Detect which cell encompasses the target text, then output its [X, Y] center coordinate. 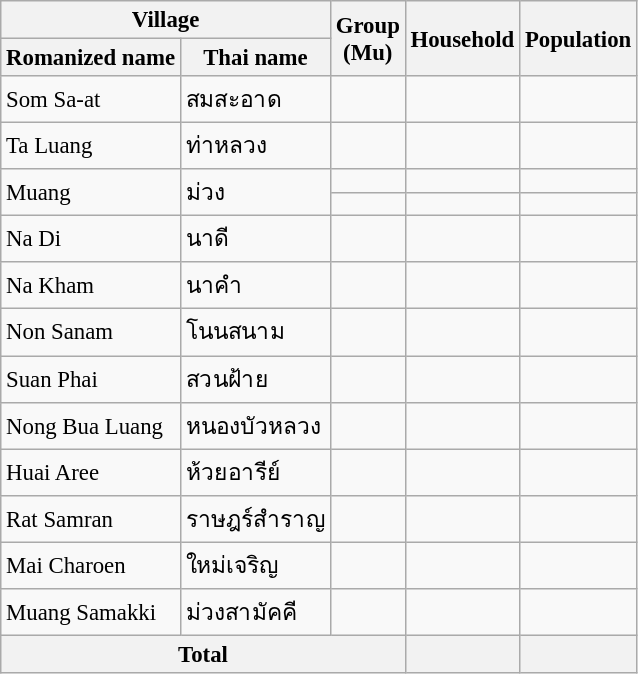
Mai Charoen [91, 566]
ม่วงสามัคคี [255, 612]
Population [578, 38]
ราษฎร์สำราญ [255, 518]
Muang Samakki [91, 612]
Total [203, 654]
Non Sanam [91, 332]
Rat Samran [91, 518]
Na Di [91, 240]
Household [462, 38]
ใหม่เจริญ [255, 566]
Group(Mu) [368, 38]
นาดี [255, 240]
สมสะอาด [255, 100]
โนนสนาม [255, 332]
Thai name [255, 58]
Suan Phai [91, 380]
Village [166, 20]
Romanized name [91, 58]
สวนฝ้าย [255, 380]
ท่าหลวง [255, 146]
ห้วยอารีย์ [255, 472]
นาคำ [255, 286]
ม่วง [255, 192]
Ta Luang [91, 146]
Nong Bua Luang [91, 426]
Muang [91, 192]
Na Kham [91, 286]
หนองบัวหลวง [255, 426]
Som Sa-at [91, 100]
Huai Aree [91, 472]
